Capture the cell that displays the provided text and extract its [x, y] central coordinate. 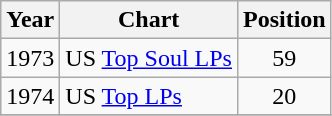
Year [30, 20]
Chart [149, 20]
Position [284, 20]
1973 [30, 58]
59 [284, 58]
20 [284, 96]
1974 [30, 96]
US Top Soul LPs [149, 58]
US Top LPs [149, 96]
